Determine the [x, y] coordinate at the center of the cell enclosing the given text.  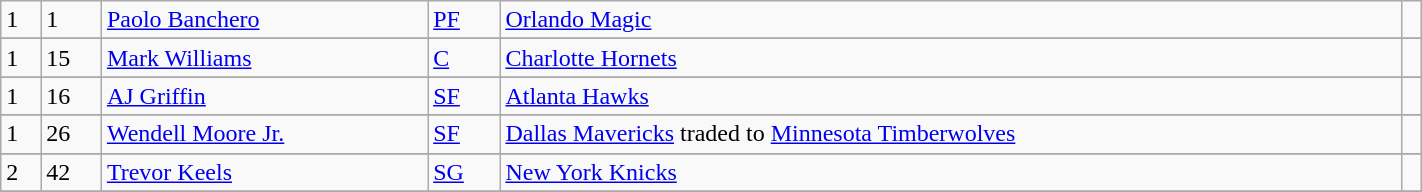
PF [464, 20]
C [464, 58]
Orlando Magic [951, 20]
Charlotte Hornets [951, 58]
Dallas Mavericks traded to Minnesota Timberwolves [951, 134]
New York Knicks [951, 172]
Wendell Moore Jr. [264, 134]
26 [72, 134]
AJ Griffin [264, 96]
15 [72, 58]
16 [72, 96]
42 [72, 172]
Paolo Banchero [264, 20]
Trevor Keels [264, 172]
Mark Williams [264, 58]
Atlanta Hawks [951, 96]
2 [21, 172]
SG [464, 172]
